Identify which cell holds the provided text, then report its (X, Y) central coordinate. 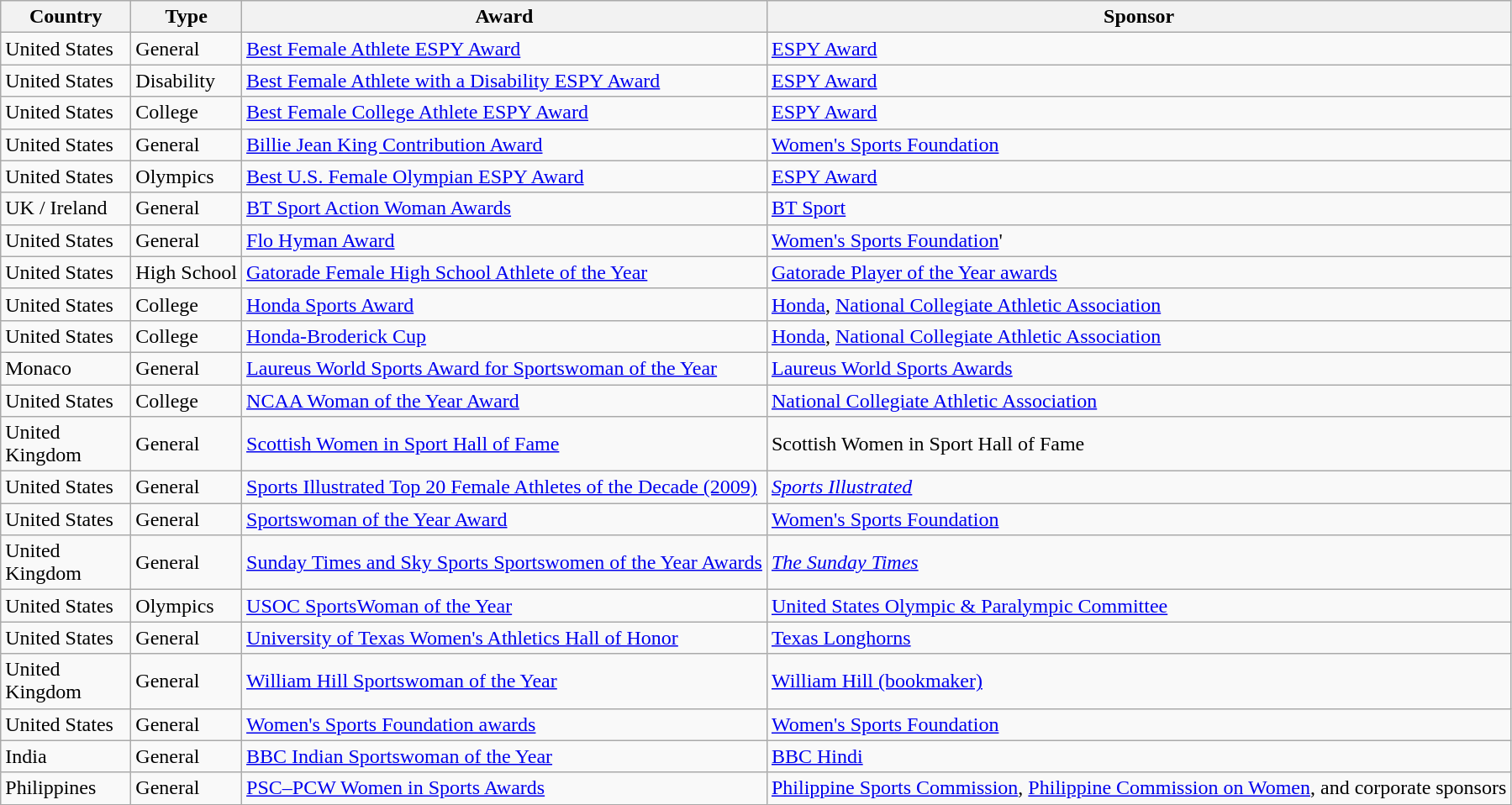
PSC–PCW Women in Sports Awards (504, 788)
Monaco (66, 368)
William Hill Sportswoman of the Year (504, 681)
UK / Ireland (66, 208)
BT Sport (1138, 208)
Flo Hyman Award (504, 240)
Billie Jean King Contribution Award (504, 145)
BBC Indian Sportswoman of the Year (504, 756)
University of Texas Women's Athletics Hall of Honor (504, 638)
Sports Illustrated Top 20 Female Athletes of the Decade (2009) (504, 487)
Laureus World Sports Awards (1138, 368)
BBC Hindi (1138, 756)
Honda Sports Award (504, 304)
United States Olympic & Paralympic Committee (1138, 606)
Sportswoman of the Year Award (504, 519)
High School (187, 272)
Philippine Sports Commission, Philippine Commission on Women, and corporate sponsors (1138, 788)
USOC SportsWoman of the Year (504, 606)
Sports Illustrated (1138, 487)
National Collegiate Athletic Association (1138, 401)
William Hill (bookmaker) (1138, 681)
BT Sport Action Woman Awards (504, 208)
Laureus World Sports Award for Sportswoman of the Year (504, 368)
Best U.S. Female Olympian ESPY Award (504, 176)
Texas Longhorns (1138, 638)
The Sunday Times (1138, 563)
Best Female Athlete ESPY Award (504, 49)
Best Female College Athlete ESPY Award (504, 113)
Award (504, 17)
Sponsor (1138, 17)
Country (66, 17)
Disability (187, 81)
Philippines (66, 788)
Best Female Athlete with a Disability ESPY Award (504, 81)
Honda-Broderick Cup (504, 336)
India (66, 756)
Women's Sports Foundation' (1138, 240)
Gatorade Female High School Athlete of the Year (504, 272)
NCAA Woman of the Year Award (504, 401)
Gatorade Player of the Year awards (1138, 272)
Sunday Times and Sky Sports Sportswomen of the Year Awards (504, 563)
Type (187, 17)
Women's Sports Foundation awards (504, 724)
